Provide the [X, Y] coordinate of the cell's center where the given text is located.  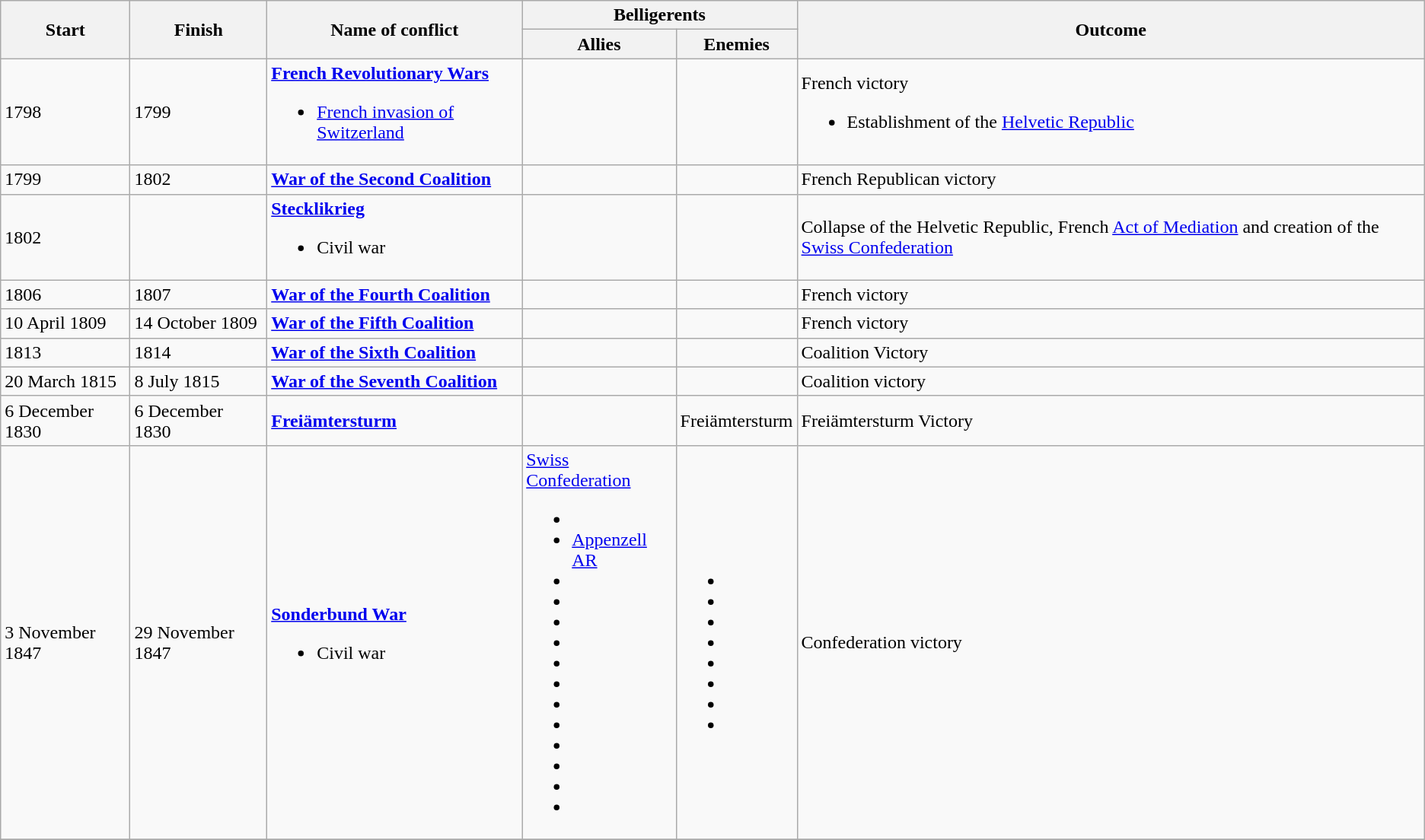
1813 [65, 352]
War of the Second Coalition [394, 180]
Outcome [1111, 30]
War of the Seventh Coalition [394, 381]
1807 [199, 294]
Collapse of the Helvetic Republic, French Act of Mediation and creation of the Swiss Confederation [1111, 237]
29 November 1847 [199, 642]
French Revolutionary WarsFrench invasion of Switzerland [394, 112]
20 March 1815 [65, 381]
14 October 1809 [199, 323]
Sonderbund WarCivil war [394, 642]
Freiämtersturm Victory [1111, 420]
Name of conflict [394, 30]
Belligerents [659, 15]
French victoryEstablishment of the Helvetic Republic [1111, 112]
War of the Fifth Coalition [394, 323]
8 July 1815 [199, 381]
Coalition victory [1111, 381]
Start [65, 30]
French Republican victory [1111, 180]
War of the Sixth Coalition [394, 352]
Enemies [737, 44]
1798 [65, 112]
Confederation victory [1111, 642]
StecklikriegCivil war [394, 237]
War of the Fourth Coalition [394, 294]
10 April 1809 [65, 323]
3 November 1847 [65, 642]
Coalition Victory [1111, 352]
1806 [65, 294]
Allies [599, 44]
Swiss Confederation Appenzell AR [599, 642]
1814 [199, 352]
Finish [199, 30]
